Return the (x, y) coordinate for the center point of the cell that contains the specified text.  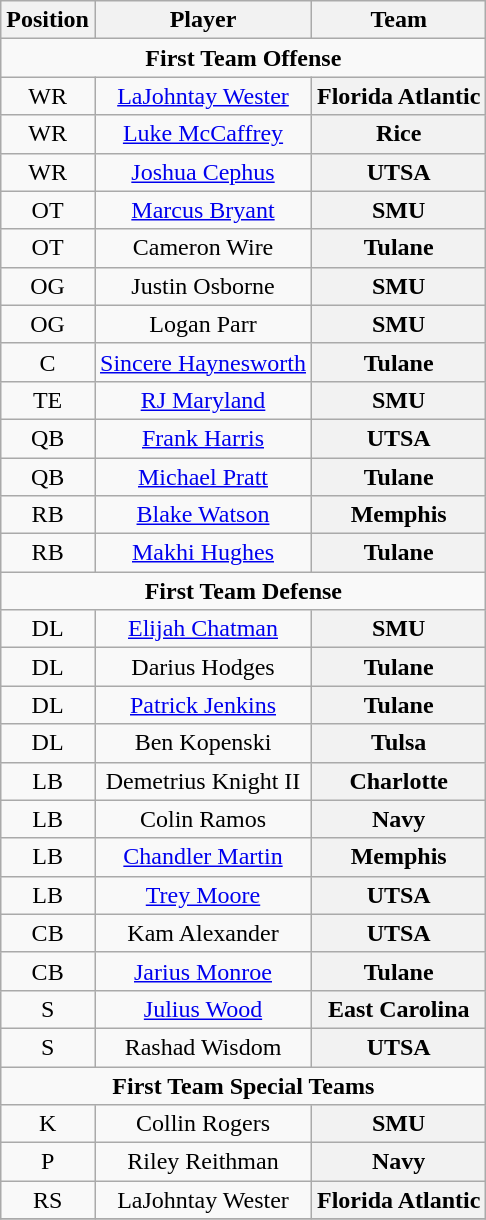
Rashad Wisdom (202, 1047)
Tulsa (399, 743)
Logan Parr (202, 324)
Player (202, 20)
Team (399, 20)
Patrick Jenkins (202, 705)
Blake Watson (202, 515)
Luke McCaffrey (202, 134)
RS (48, 1200)
Position (48, 20)
First Team Defense (244, 591)
P (48, 1162)
Riley Reithman (202, 1162)
Marcus Bryant (202, 210)
Kam Alexander (202, 933)
Collin Rogers (202, 1124)
K (48, 1124)
Demetrius Knight II (202, 781)
First Team Special Teams (244, 1085)
Makhi Hughes (202, 553)
Julius Wood (202, 1009)
Rice (399, 134)
Michael Pratt (202, 477)
Sincere Haynesworth (202, 362)
RJ Maryland (202, 400)
Cameron Wire (202, 248)
Jarius Monroe (202, 971)
Colin Ramos (202, 819)
Justin Osborne (202, 286)
TE (48, 400)
Darius Hodges (202, 667)
Charlotte (399, 781)
Trey Moore (202, 895)
Elijah Chatman (202, 629)
Joshua Cephus (202, 172)
Chandler Martin (202, 857)
First Team Offense (244, 58)
Ben Kopenski (202, 743)
C (48, 362)
Frank Harris (202, 438)
East Carolina (399, 1009)
